Find where the given text appears and provide that cell's center as [x, y] coordinate. 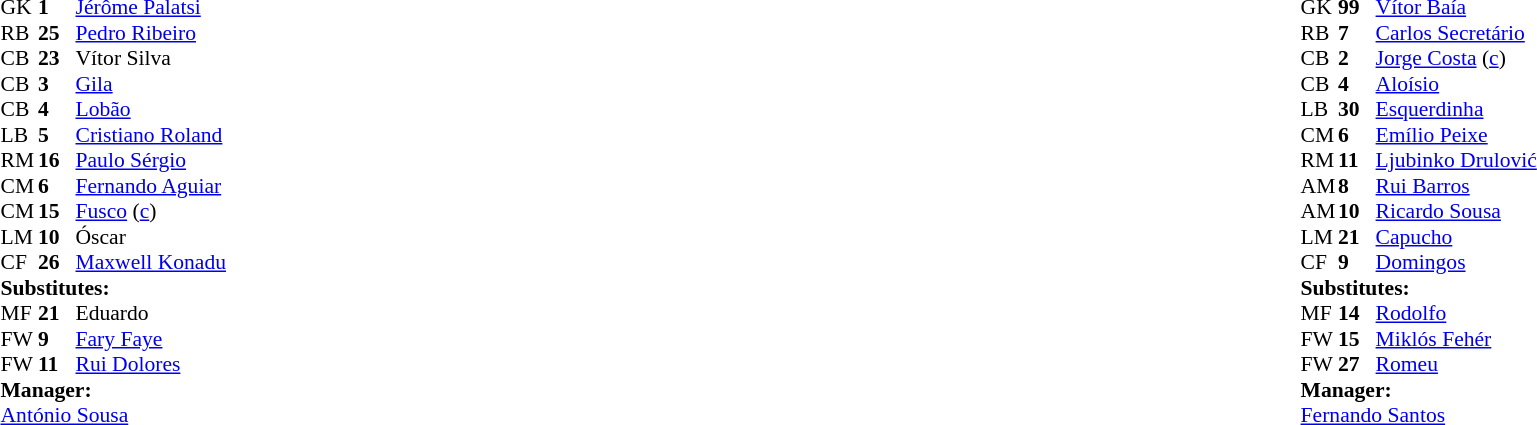
Rui Barros [1456, 186]
Paulo Sérgio [151, 161]
Carlos Secretário [1456, 33]
Rui Dolores [151, 365]
Domingos [1456, 263]
30 [1357, 109]
Maxwell Konadu [151, 263]
7 [1357, 33]
25 [57, 33]
26 [57, 263]
2 [1357, 59]
Ricardo Sousa [1456, 211]
Miklós Fehér [1456, 339]
14 [1357, 313]
Óscar [151, 237]
16 [57, 161]
Pedro Ribeiro [151, 33]
Fernando Aguiar [151, 186]
27 [1357, 365]
Gila [151, 84]
5 [57, 135]
8 [1357, 186]
Capucho [1456, 237]
Ljubinko Drulović [1456, 161]
Rodolfo [1456, 313]
Vítor Silva [151, 59]
Romeu [1456, 365]
Aloísio [1456, 84]
Fusco (c) [151, 211]
Esquerdinha [1456, 109]
Eduardo [151, 313]
23 [57, 59]
Jorge Costa (c) [1456, 59]
Cristiano Roland [151, 135]
Fary Faye [151, 339]
Emílio Peixe [1456, 135]
3 [57, 84]
Lobão [151, 109]
